From the cell containing the given text, extract its center point as (x, y) coordinate. 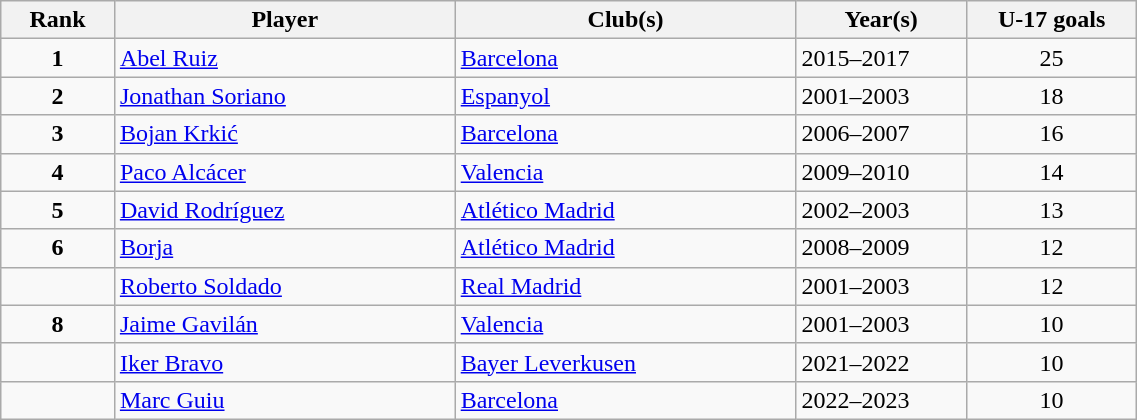
2008–2009 (881, 248)
3 (58, 134)
25 (1051, 58)
Jonathan Soriano (284, 96)
Club(s) (626, 20)
2021–2022 (881, 362)
8 (58, 324)
2006–2007 (881, 134)
13 (1051, 210)
Roberto Soldado (284, 286)
Bojan Krkić (284, 134)
Rank (58, 20)
4 (58, 172)
16 (1051, 134)
Abel Ruiz (284, 58)
2015–2017 (881, 58)
2002–2003 (881, 210)
Jaime Gavilán (284, 324)
Player (284, 20)
Bayer Leverkusen (626, 362)
U-17 goals (1051, 20)
Borja (284, 248)
2022–2023 (881, 400)
14 (1051, 172)
1 (58, 58)
2009–2010 (881, 172)
6 (58, 248)
Paco Alcácer (284, 172)
Iker Bravo (284, 362)
David Rodríguez (284, 210)
Real Madrid (626, 286)
Year(s) (881, 20)
2 (58, 96)
Marc Guiu (284, 400)
5 (58, 210)
Espanyol (626, 96)
18 (1051, 96)
